Identify which cell holds the provided text, then report its (X, Y) central coordinate. 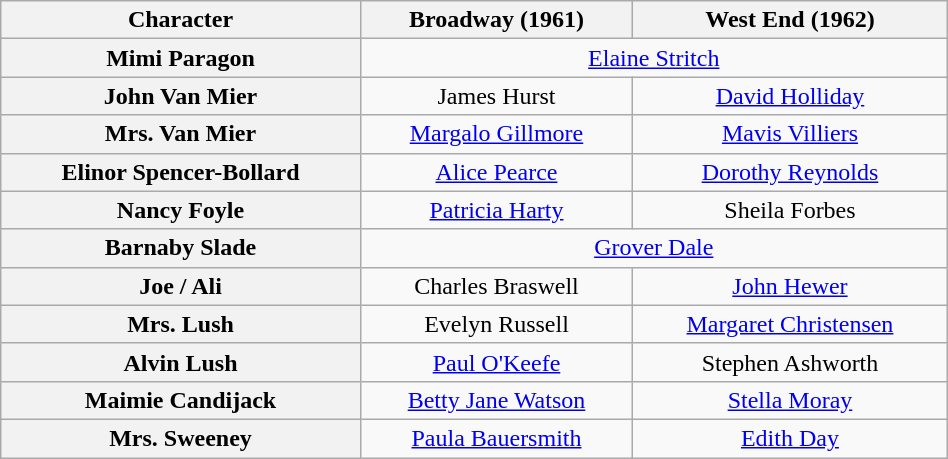
Nancy Foyle (181, 210)
Character (181, 20)
Mrs. Lush (181, 324)
Margaret Christensen (790, 324)
Margalo Gillmore (496, 134)
Dorothy Reynolds (790, 172)
Betty Jane Watson (496, 400)
Sheila Forbes (790, 210)
Joe / Ali (181, 286)
Alice Pearce (496, 172)
Stephen Ashworth (790, 362)
Elaine Stritch (654, 58)
Charles Braswell (496, 286)
West End (1962) (790, 20)
Broadway (1961) (496, 20)
Alvin Lush (181, 362)
Mrs. Sweeney (181, 438)
Paula Bauersmith (496, 438)
John Van Mier (181, 96)
Mimi Paragon (181, 58)
Elinor Spencer-Bollard (181, 172)
John Hewer (790, 286)
Evelyn Russell (496, 324)
Mavis Villiers (790, 134)
Stella Moray (790, 400)
Barnaby Slade (181, 248)
Patricia Harty (496, 210)
Mrs. Van Mier (181, 134)
Maimie Candijack (181, 400)
Edith Day (790, 438)
Grover Dale (654, 248)
David Holliday (790, 96)
Paul O'Keefe (496, 362)
James Hurst (496, 96)
